Locate the cell with the specified text and output its [x, y] center coordinate. 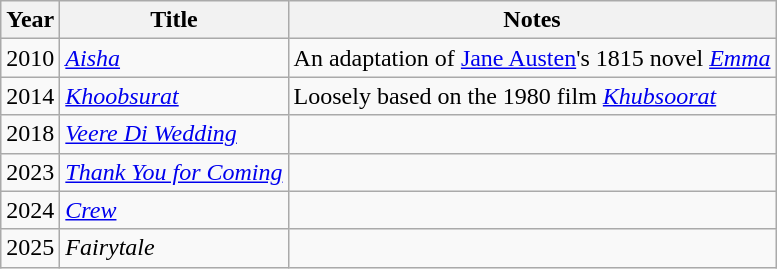
Crew [174, 210]
2024 [30, 210]
Khoobsurat [174, 96]
An adaptation of Jane Austen's 1815 novel Emma [532, 58]
Thank You for Coming [174, 172]
Year [30, 20]
2018 [30, 134]
Title [174, 20]
2014 [30, 96]
2025 [30, 248]
Fairytale [174, 248]
2023 [30, 172]
Loosely based on the 1980 film Khubsoorat [532, 96]
2010 [30, 58]
Aisha [174, 58]
Veere Di Wedding [174, 134]
Notes [532, 20]
